Provide the (x, y) coordinate of the cell's center where the given text is located.  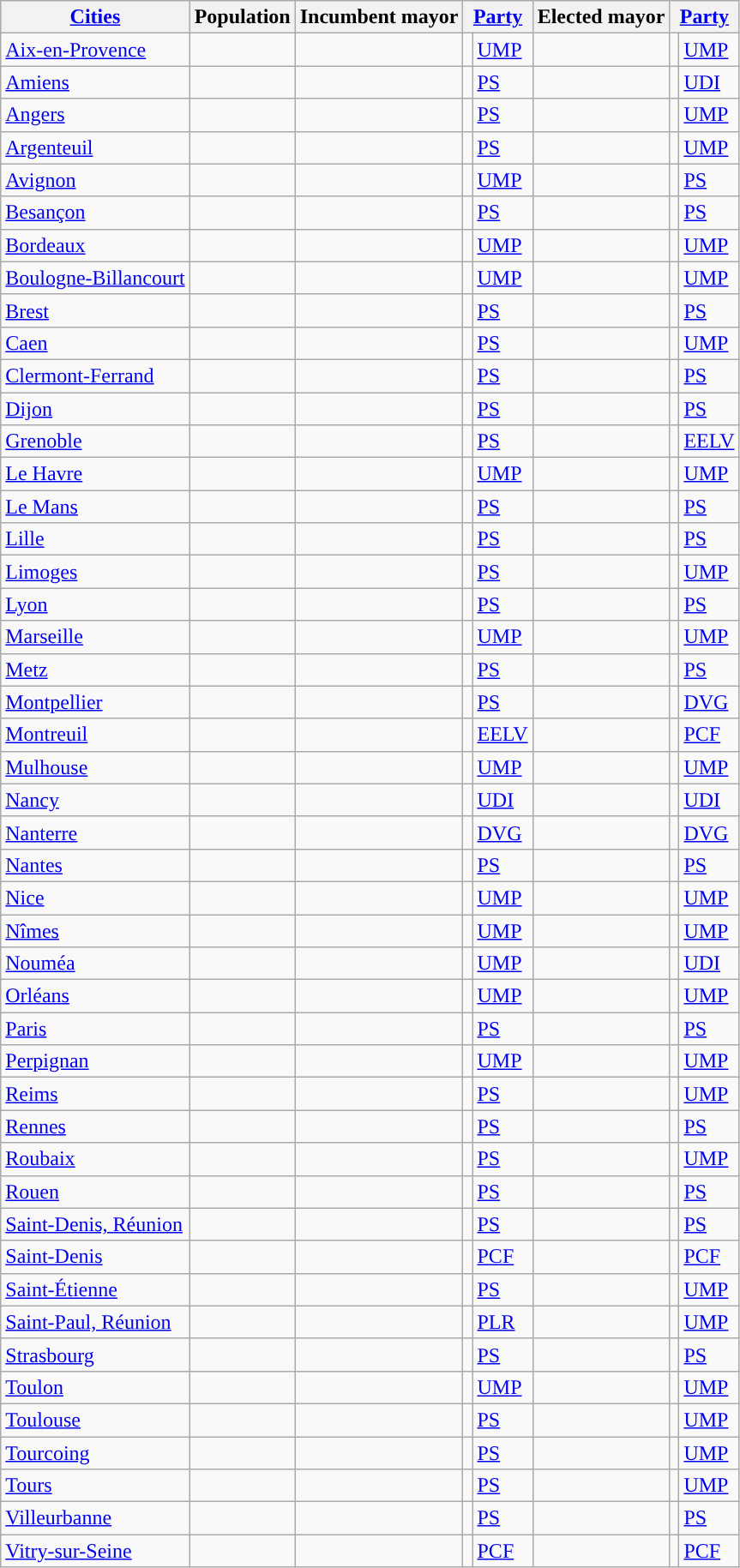
Saint-Denis (95, 1257)
Nouméa (95, 964)
Orléans (95, 996)
Lyon (95, 604)
Avignon (95, 180)
Incumbent mayor (379, 17)
Toulouse (95, 1420)
PLR (502, 1322)
Le Mans (95, 507)
Brest (95, 310)
Amiens (95, 82)
Saint-Étienne (95, 1289)
Boulogne-Billancourt (95, 278)
Tourcoing (95, 1453)
Metz (95, 670)
Grenoble (95, 442)
Rennes (95, 1126)
Clermont-Ferrand (95, 375)
Bordeaux (95, 245)
Marseille (95, 637)
Cities (95, 17)
Roubaix (95, 1159)
Tours (95, 1486)
Nice (95, 898)
Saint-Paul, Réunion (95, 1322)
Perpignan (95, 1061)
Dijon (95, 409)
Toulon (95, 1387)
Le Havre (95, 474)
Strasbourg (95, 1355)
Nancy (95, 800)
Rouen (95, 1192)
Angers (95, 115)
Nantes (95, 865)
Caen (95, 343)
Mulhouse (95, 767)
Limoges (95, 572)
Population (242, 17)
Saint-Denis, Réunion (95, 1224)
Nanterre (95, 832)
Besançon (95, 213)
Villeurbanne (95, 1518)
Paris (95, 1029)
Elected mayor (601, 17)
Reims (95, 1094)
Montpellier (95, 702)
Vitry-sur-Seine (95, 1551)
Nîmes (95, 930)
Lille (95, 539)
Aix-en-Provence (95, 50)
Argenteuil (95, 147)
Montreuil (95, 735)
